Extract the [x, y] coordinate from the center of the cell holding the provided text.  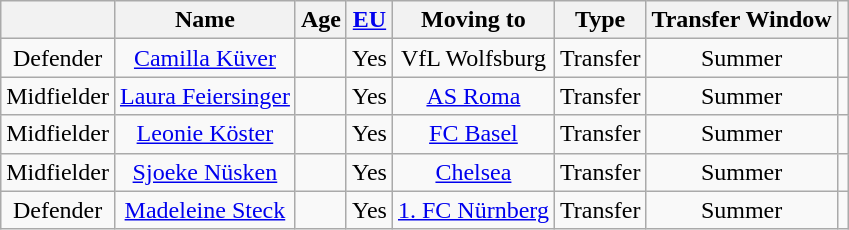
Leonie Köster [204, 134]
Madeleine Steck [204, 210]
Name [204, 20]
Camilla Küver [204, 58]
Type [600, 20]
EU [369, 20]
1. FC Nürnberg [473, 210]
Laura Feiersinger [204, 96]
Moving to [473, 20]
Chelsea [473, 172]
Transfer Window [742, 20]
FC Basel [473, 134]
VfL Wolfsburg [473, 58]
Sjoeke Nüsken [204, 172]
AS Roma [473, 96]
Age [320, 20]
